Output the [x, y] coordinate of the center of the cell containing the given text.  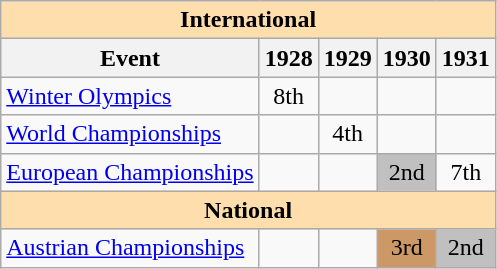
1931 [466, 58]
8th [288, 96]
7th [466, 172]
International [248, 20]
1930 [406, 58]
Austrian Championships [130, 248]
World Championships [130, 134]
4th [348, 134]
1928 [288, 58]
Event [130, 58]
European Championships [130, 172]
National [248, 210]
Winter Olympics [130, 96]
3rd [406, 248]
1929 [348, 58]
